Capture the cell that displays the provided text and extract its (X, Y) central coordinate. 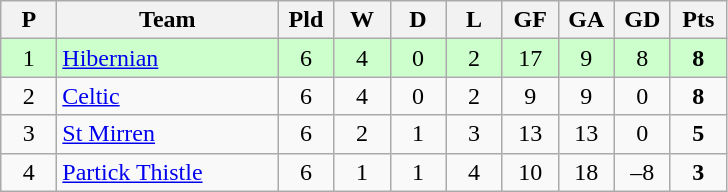
18 (586, 172)
Partick Thistle (168, 172)
W (362, 20)
Pld (306, 20)
Pts (698, 20)
P (29, 20)
Team (168, 20)
Hibernian (168, 58)
GD (642, 20)
17 (530, 58)
St Mirren (168, 134)
GA (586, 20)
Celtic (168, 96)
GF (530, 20)
–8 (642, 172)
5 (698, 134)
D (418, 20)
L (474, 20)
10 (530, 172)
